Return the (X, Y) coordinate for the center point of the cell that contains the specified text.  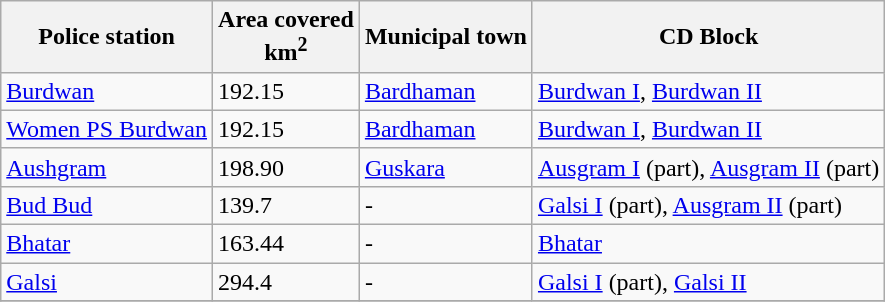
Women PS Burdwan (107, 129)
Bud Bud (107, 205)
Police station (107, 37)
Galsi I (part), Ausgram II (part) (708, 205)
139.7 (286, 205)
Area coveredkm2 (286, 37)
Ausgram I (part), Ausgram II (part) (708, 167)
Guskara (446, 167)
Burdwan (107, 91)
163.44 (286, 244)
CD Block (708, 37)
294.4 (286, 282)
Aushgram (107, 167)
Galsi (107, 282)
198.90 (286, 167)
Municipal town (446, 37)
Galsi I (part), Galsi II (708, 282)
